Search for the cell housing the specified text and yield its [X, Y] center coordinate. 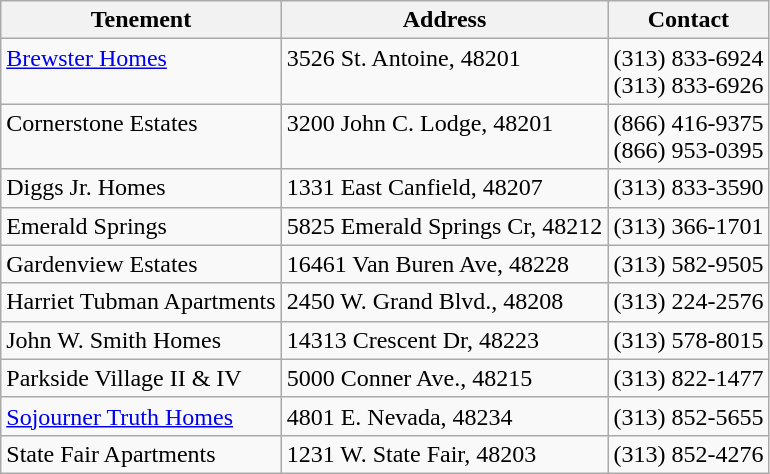
State Fair Apartments [141, 454]
3526 St. Antoine, 48201 [444, 72]
2450 W. Grand Blvd., 48208 [444, 302]
Gardenview Estates [141, 264]
3200 John C. Lodge, 48201 [444, 136]
(313) 366-1701 [688, 226]
(313) 852-4276 [688, 454]
1331 East Canfield, 48207 [444, 188]
(313) 224-2576 [688, 302]
Emerald Springs [141, 226]
Cornerstone Estates [141, 136]
16461 Van Buren Ave, 48228 [444, 264]
(313) 833-6924(313) 833-6926 [688, 72]
Harriet Tubman Apartments [141, 302]
(313) 833-3590 [688, 188]
(866) 416-9375(866) 953-0395 [688, 136]
4801 E. Nevada, 48234 [444, 416]
1231 W. State Fair, 48203 [444, 454]
Address [444, 20]
Diggs Jr. Homes [141, 188]
(313) 822-1477 [688, 378]
5825 Emerald Springs Cr, 48212 [444, 226]
Contact [688, 20]
John W. Smith Homes [141, 340]
(313) 852-5655 [688, 416]
5000 Conner Ave., 48215 [444, 378]
14313 Crescent Dr, 48223 [444, 340]
(313) 582-9505 [688, 264]
Tenement [141, 20]
Sojourner Truth Homes [141, 416]
Brewster Homes [141, 72]
Parkside Village II & IV [141, 378]
(313) 578-8015 [688, 340]
